Detect which cell encompasses the target text, then output its [x, y] center coordinate. 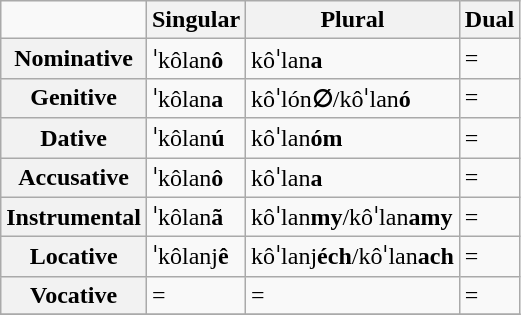
Dative [74, 138]
Genitive [74, 98]
Plural [353, 20]
kôˈlanjéch/kôˈlanach [353, 257]
kôˈlón∅/kôˈlanó [353, 98]
ˈkôlanjê [196, 257]
ˈkôlana [196, 98]
Accusative [74, 178]
kôˈlanmy/kôˈlanamy [353, 217]
Dual [489, 20]
Nominative [74, 59]
Instrumental [74, 217]
ˈkôlanú [196, 138]
kôˈlanóm [353, 138]
Vocative [74, 295]
Singular [196, 20]
Locative [74, 257]
ˈkôlanã [196, 217]
